Search for the cell housing the specified text and yield its [x, y] center coordinate. 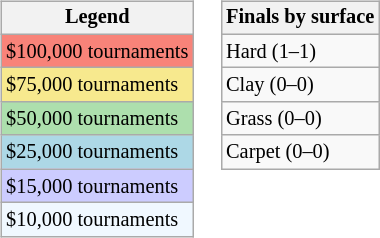
$25,000 tournaments [97, 152]
$100,000 tournaments [97, 51]
Carpet (0–0) [300, 152]
$50,000 tournaments [97, 119]
Clay (0–0) [300, 85]
$15,000 tournaments [97, 186]
$75,000 tournaments [97, 85]
$10,000 tournaments [97, 220]
Grass (0–0) [300, 119]
Legend [97, 18]
Finals by surface [300, 18]
Hard (1–1) [300, 51]
